Identify which cell holds the provided text, then report its (X, Y) central coordinate. 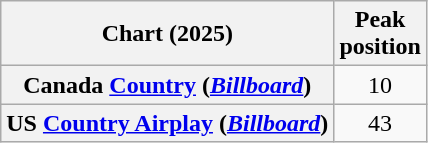
Peakposition (380, 34)
US Country Airplay (Billboard) (168, 123)
10 (380, 85)
43 (380, 123)
Canada Country (Billboard) (168, 85)
Chart (2025) (168, 34)
